Find where the given text appears and provide that cell's center as [X, Y] coordinate. 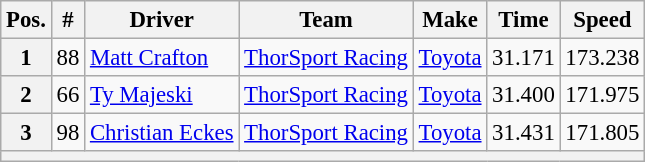
Ty Majeski [162, 95]
# [68, 20]
Driver [162, 20]
88 [68, 58]
31.400 [524, 95]
Christian Eckes [162, 133]
98 [68, 133]
171.805 [602, 133]
Time [524, 20]
1 [26, 58]
Pos. [26, 20]
2 [26, 95]
66 [68, 95]
171.975 [602, 95]
Speed [602, 20]
3 [26, 133]
31.431 [524, 133]
Team [326, 20]
173.238 [602, 58]
Matt Crafton [162, 58]
Make [450, 20]
31.171 [524, 58]
